Identify which cell holds the provided text, then report its [x, y] central coordinate. 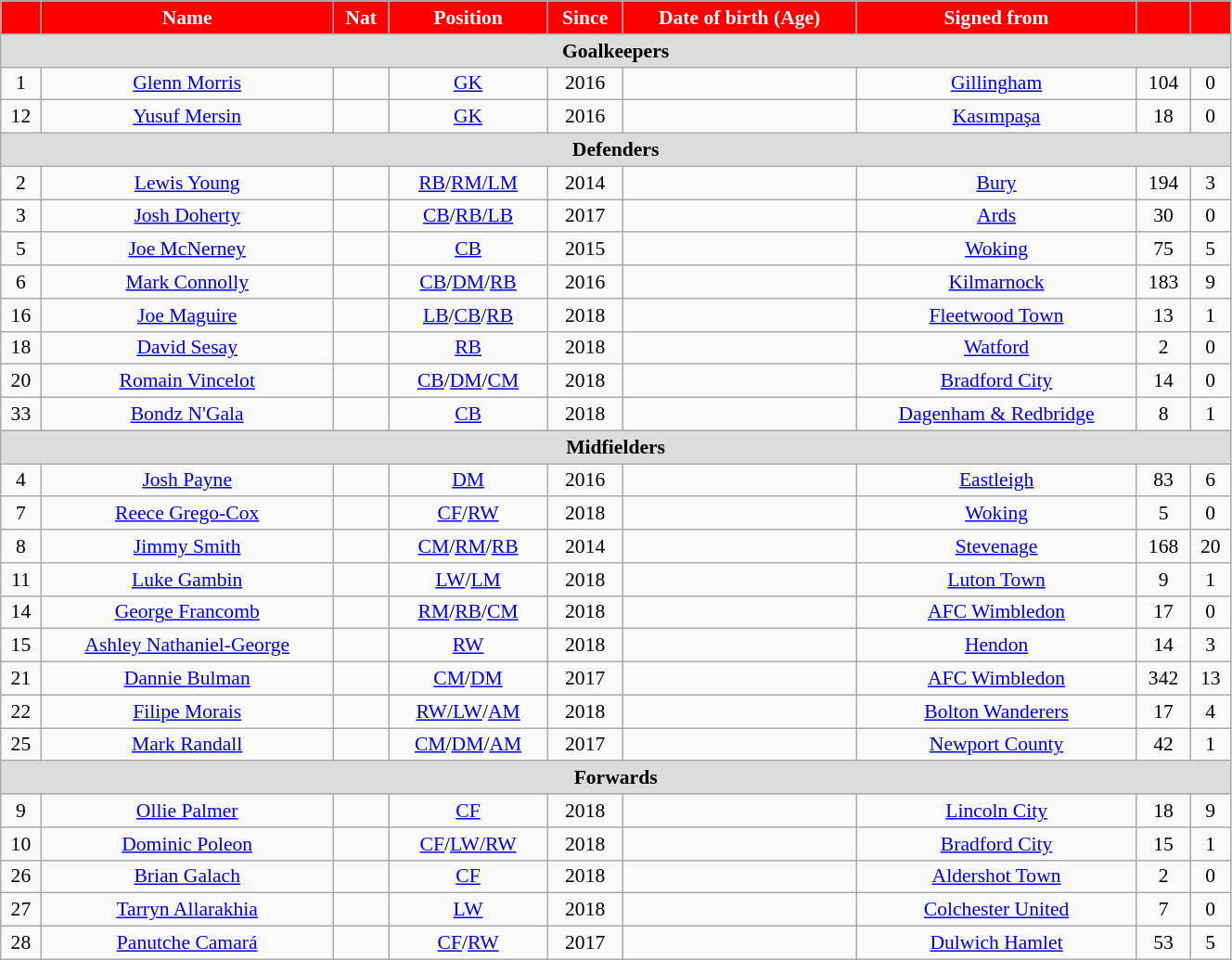
Bury [996, 183]
Position [468, 18]
LW/LM [468, 580]
Dagenham & Redbridge [996, 415]
Date of birth (Age) [739, 18]
Luke Gambin [187, 580]
Mark Randall [187, 745]
21 [20, 679]
RW [468, 646]
30 [1163, 216]
Tarryn Allarakhia [187, 910]
Filipe Morais [187, 711]
Bolton Wanderers [996, 711]
Romain Vincelot [187, 381]
27 [20, 910]
83 [1163, 480]
CF/LW/RW [468, 844]
Signed from [996, 18]
168 [1163, 546]
2015 [584, 250]
RW/LW/AM [468, 711]
Goalkeepers [616, 51]
Glenn Morris [187, 83]
Ashley Nathaniel-George [187, 646]
183 [1163, 282]
Forwards [616, 778]
Fleetwood Town [996, 315]
28 [20, 943]
12 [20, 117]
DM [468, 480]
16 [20, 315]
Defenders [616, 150]
CB/DM/RB [468, 282]
75 [1163, 250]
RB/RM/LM [468, 183]
Eastleigh [996, 480]
Since [584, 18]
CM/DM/AM [468, 745]
Lewis Young [187, 183]
Yusuf Mersin [187, 117]
Kilmarnock [996, 282]
CM/DM [468, 679]
Mark Connolly [187, 282]
Brian Galach [187, 877]
LW [468, 910]
10 [20, 844]
George Francomb [187, 612]
Aldershot Town [996, 877]
Hendon [996, 646]
33 [20, 415]
Kasımpaşa [996, 117]
11 [20, 580]
CM/RM/RB [468, 546]
Dulwich Hamlet [996, 943]
Dannie Bulman [187, 679]
David Sesay [187, 348]
Colchester United [996, 910]
Gillingham [996, 83]
CB/RB/LB [468, 216]
Joe Maguire [187, 315]
RM/RB/CM [468, 612]
Newport County [996, 745]
Joe McNerney [187, 250]
Josh Payne [187, 480]
Stevenage [996, 546]
42 [1163, 745]
342 [1163, 679]
Midfielders [616, 447]
Lincoln City [996, 811]
Reece Grego-Cox [187, 514]
Dominic Poleon [187, 844]
Ards [996, 216]
LB/CB/RB [468, 315]
Name [187, 18]
Nat [361, 18]
53 [1163, 943]
Bondz N'Gala [187, 415]
22 [20, 711]
26 [20, 877]
RB [468, 348]
194 [1163, 183]
Ollie Palmer [187, 811]
Jimmy Smith [187, 546]
Josh Doherty [187, 216]
CB/DM/CM [468, 381]
Panutche Camará [187, 943]
Luton Town [996, 580]
104 [1163, 83]
Watford [996, 348]
25 [20, 745]
